Capture the cell that displays the provided text and extract its (x, y) central coordinate. 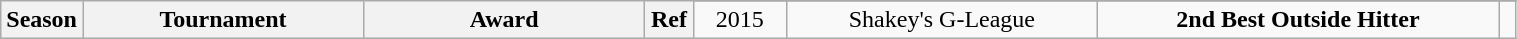
2nd Best Outside Hitter (1298, 20)
2015 (740, 20)
Season (42, 20)
Tournament (222, 20)
Award (504, 20)
Ref (670, 20)
Shakey's G-League (942, 20)
